Capture the cell that displays the provided text and extract its [X, Y] central coordinate. 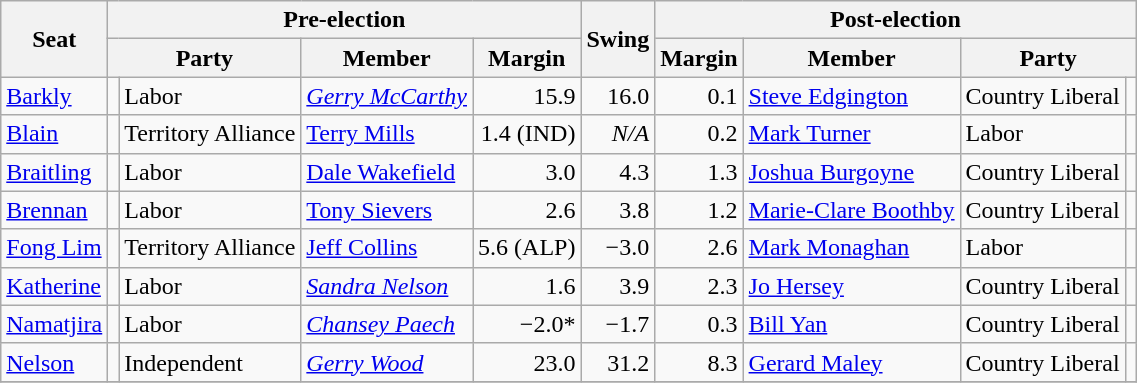
1.4 (IND) [527, 134]
Jeff Collins [387, 248]
Post-election [896, 20]
Brennan [54, 210]
Joshua Burgoyne [852, 172]
16.0 [618, 96]
1.3 [699, 172]
Dale Wakefield [387, 172]
Seat [54, 39]
5.6 (ALP) [527, 248]
Chansey Paech [387, 324]
Blain [54, 134]
Barkly [54, 96]
Nelson [54, 362]
N/A [618, 134]
Tony Sievers [387, 210]
Braitling [54, 172]
31.2 [618, 362]
Steve Edgington [852, 96]
3.9 [618, 286]
Fong Lim [54, 248]
Pre-election [344, 20]
Sandra Nelson [387, 286]
−3.0 [618, 248]
Gerard Maley [852, 362]
1.6 [527, 286]
0.3 [699, 324]
2.3 [699, 286]
3.8 [618, 210]
Swing [618, 39]
Namatjira [54, 324]
Gerry Wood [387, 362]
Jo Hersey [852, 286]
−1.7 [618, 324]
8.3 [699, 362]
1.2 [699, 210]
Mark Turner [852, 134]
Independent [210, 362]
0.2 [699, 134]
15.9 [527, 96]
Bill Yan [852, 324]
Terry Mills [387, 134]
Marie-Clare Boothby [852, 210]
Katherine [54, 286]
23.0 [527, 362]
0.1 [699, 96]
Mark Monaghan [852, 248]
Gerry McCarthy [387, 96]
−2.0* [527, 324]
3.0 [527, 172]
4.3 [618, 172]
